Return [X, Y] of the center of cell containing provided text 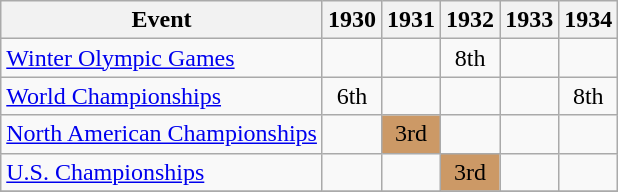
1933 [530, 20]
Event [162, 20]
1934 [588, 20]
North American Championships [162, 134]
1931 [412, 20]
6th [352, 96]
1932 [470, 20]
U.S. Championships [162, 172]
1930 [352, 20]
Winter Olympic Games [162, 58]
World Championships [162, 96]
